Find where the given text appears and provide that cell's center as (X, Y) coordinate. 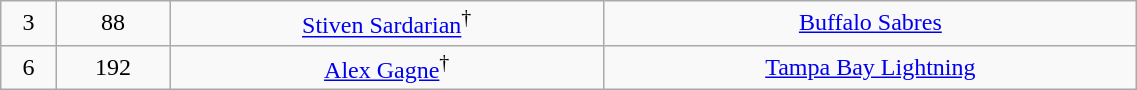
Stiven Sardarian† (387, 24)
Alex Gagne† (387, 68)
6 (29, 68)
88 (112, 24)
192 (112, 68)
3 (29, 24)
Tampa Bay Lightning (870, 68)
Buffalo Sabres (870, 24)
